Capture the cell that displays the provided text and extract its [X, Y] central coordinate. 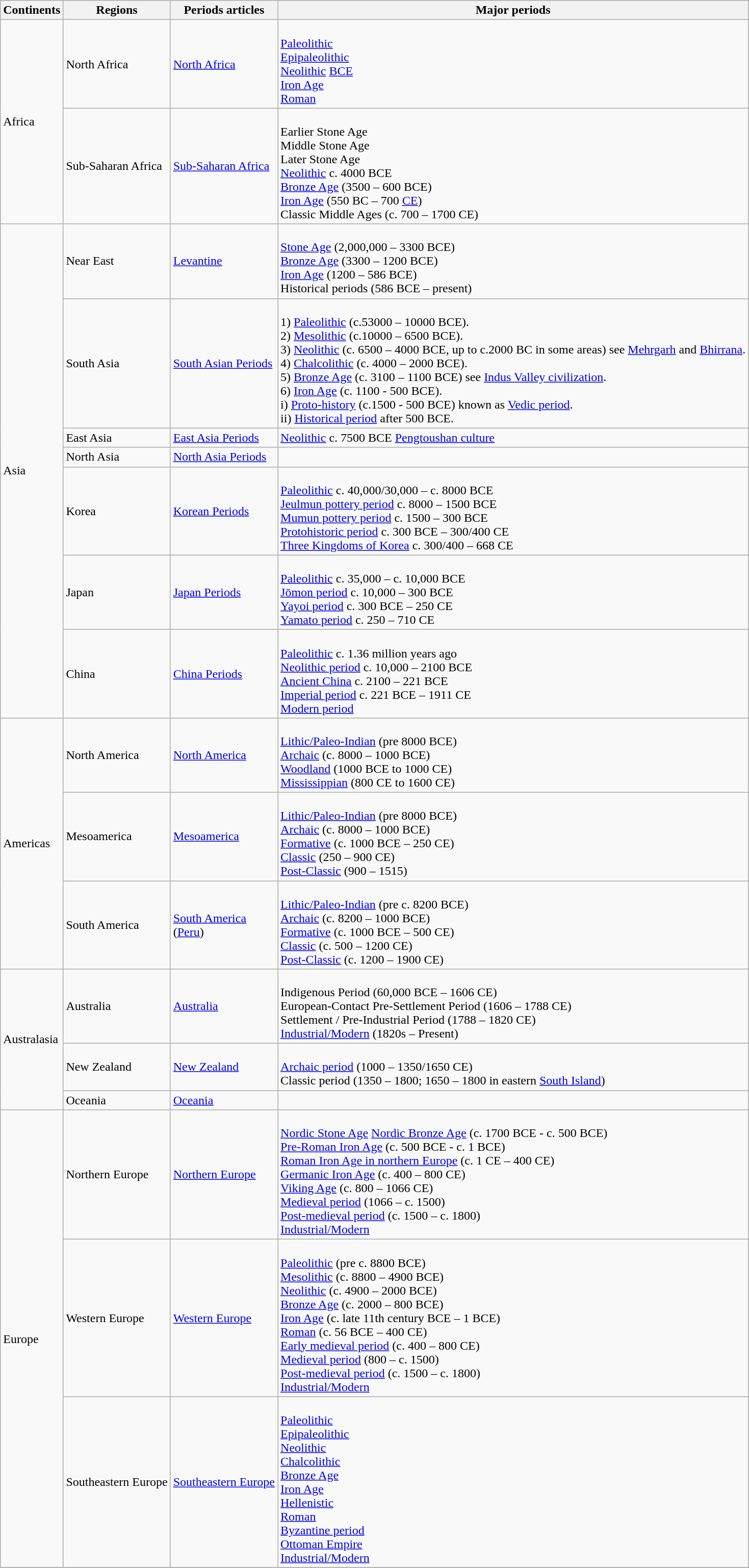
East Asia [117, 438]
Major periods [513, 10]
China [117, 673]
Paleolithic Epipaleolithic Neolithic BCE Iron Age Roman [513, 64]
South America (Peru) [224, 924]
East Asia Periods [224, 438]
Neolithic c. 7500 BCE Pengtoushan culture [513, 438]
Lithic/Paleo-Indian (pre 8000 BCE) Archaic (c. 8000 – 1000 BCE) Formative (c. 1000 BCE – 250 CE) Classic (250 – 900 CE) Post-Classic (900 – 1515) [513, 837]
Periods articles [224, 10]
North Asia [117, 457]
Americas [32, 843]
Africa [32, 122]
Regions [117, 10]
Near East [117, 261]
Stone Age (2,000,000 – 3300 BCE) Bronze Age (3300 – 1200 BCE) Iron Age (1200 – 586 BCE) Historical periods (586 BCE – present) [513, 261]
Levantine [224, 261]
Korean Periods [224, 511]
China Periods [224, 673]
Paleolithic c. 35,000 – c. 10,000 BCE Jōmon period c. 10,000 – 300 BCE Yayoi period c. 300 BCE – 250 CE Yamato period c. 250 – 710 CE [513, 592]
South Asia [117, 363]
North Asia Periods [224, 457]
Asia [32, 471]
Australasia [32, 1040]
Korea [117, 511]
Continents [32, 10]
South America [117, 924]
Lithic/Paleo-Indian (pre 8000 BCE) Archaic (c. 8000 – 1000 BCE) Woodland (1000 BCE to 1000 CE) Mississippian (800 CE to 1600 CE) [513, 755]
Japan [117, 592]
Archaic period (1000 – 1350/1650 CE) Classic period (1350 – 1800; 1650 – 1800 in eastern South Island) [513, 1067]
Europe [32, 1338]
South Asian Periods [224, 363]
Japan Periods [224, 592]
Paleolithic Epipaleolithic Neolithic Chalcolithic Bronze Age Iron Age Hellenistic Roman Byzantine period Ottoman Empire Industrial/Modern [513, 1482]
